Identify which cell holds the provided text, then report its [x, y] central coordinate. 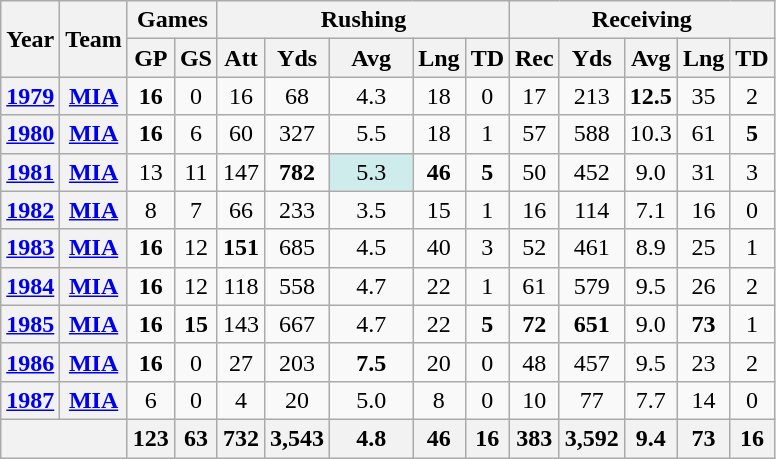
57 [535, 134]
Receiving [642, 20]
GP [150, 58]
66 [240, 210]
9.4 [650, 438]
213 [592, 96]
1986 [30, 362]
7.5 [372, 362]
1981 [30, 172]
Att [240, 58]
118 [240, 286]
123 [150, 438]
11 [196, 172]
1982 [30, 210]
147 [240, 172]
4 [240, 400]
461 [592, 248]
579 [592, 286]
10.3 [650, 134]
52 [535, 248]
35 [703, 96]
Year [30, 39]
3,543 [298, 438]
203 [298, 362]
1984 [30, 286]
Team [94, 39]
17 [535, 96]
1983 [30, 248]
7.7 [650, 400]
63 [196, 438]
13 [150, 172]
77 [592, 400]
27 [240, 362]
588 [592, 134]
68 [298, 96]
3,592 [592, 438]
685 [298, 248]
31 [703, 172]
1979 [30, 96]
151 [240, 248]
1987 [30, 400]
Games [172, 20]
10 [535, 400]
72 [535, 324]
782 [298, 172]
GS [196, 58]
8.9 [650, 248]
452 [592, 172]
233 [298, 210]
25 [703, 248]
40 [439, 248]
Rec [535, 58]
5.3 [372, 172]
114 [592, 210]
651 [592, 324]
1985 [30, 324]
7.1 [650, 210]
4.5 [372, 248]
5.0 [372, 400]
667 [298, 324]
Rushing [363, 20]
383 [535, 438]
23 [703, 362]
5.5 [372, 134]
14 [703, 400]
4.3 [372, 96]
457 [592, 362]
327 [298, 134]
7 [196, 210]
12.5 [650, 96]
4.8 [372, 438]
60 [240, 134]
143 [240, 324]
558 [298, 286]
1980 [30, 134]
48 [535, 362]
26 [703, 286]
732 [240, 438]
50 [535, 172]
3.5 [372, 210]
